Pinpoint the cell where the given text exists, returning its (x, y) midpoint coordinate. 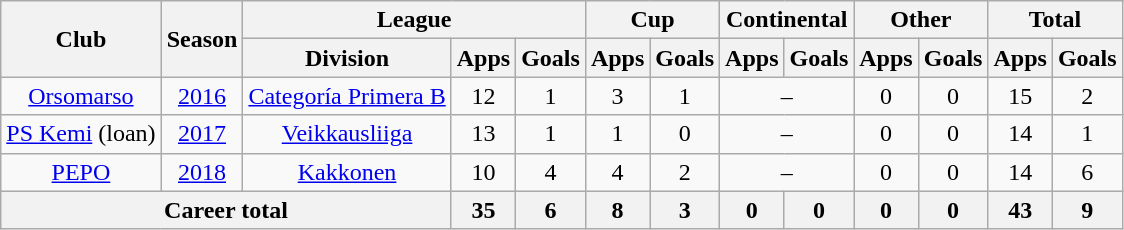
2018 (202, 172)
Season (202, 39)
8 (617, 210)
PS Kemi (loan) (81, 134)
Kakkonen (347, 172)
Cup (652, 20)
League (414, 20)
2016 (202, 96)
Continental (787, 20)
Veikkausliiga (347, 134)
Total (1055, 20)
PEPO (81, 172)
43 (1020, 210)
Categoría Primera B (347, 96)
Other (921, 20)
Career total (226, 210)
9 (1087, 210)
35 (483, 210)
12 (483, 96)
2017 (202, 134)
Club (81, 39)
15 (1020, 96)
Division (347, 58)
13 (483, 134)
10 (483, 172)
Orsomarso (81, 96)
